Extract the (X, Y) coordinate from the center of the cell holding the provided text.  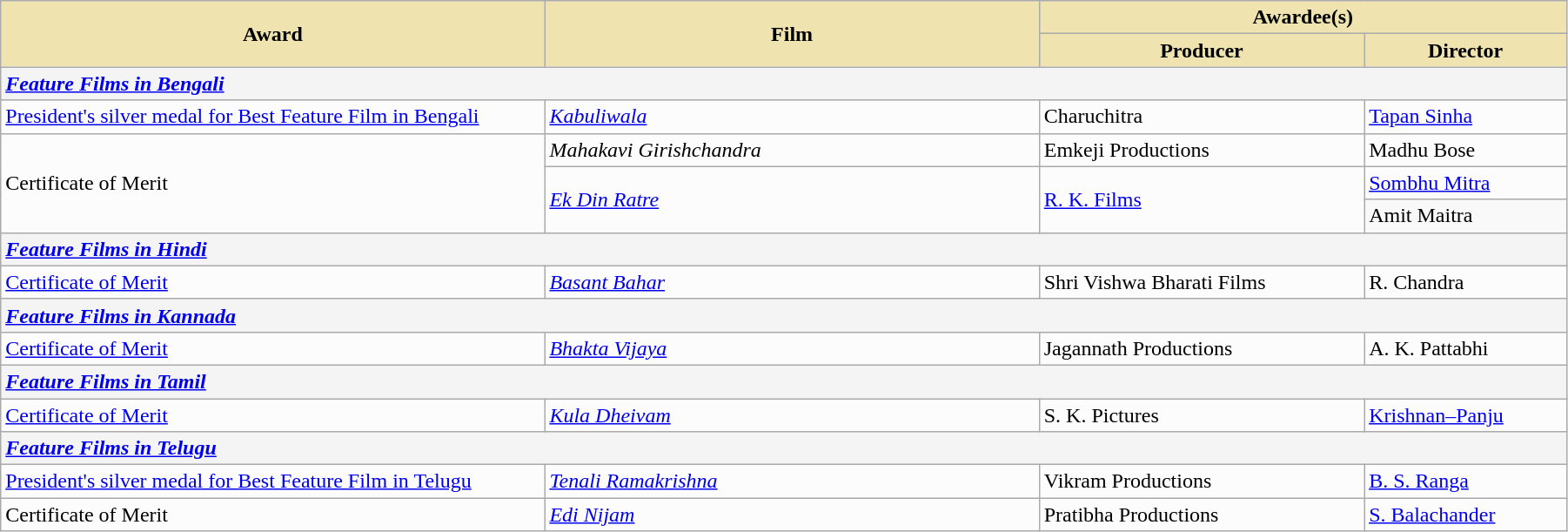
Shri Vishwa Bharati Films (1201, 282)
Awardee(s) (1303, 17)
Feature Films in Kannada (784, 315)
Jagannath Productions (1201, 348)
Director (1465, 51)
Award (273, 34)
B. S. Ranga (1465, 481)
Producer (1201, 51)
President's silver medal for Best Feature Film in Bengali (273, 117)
S. Balachander (1465, 515)
S. K. Pictures (1201, 415)
Film (792, 34)
Feature Films in Bengali (784, 84)
Ek Din Ratre (792, 199)
Kabuliwala (792, 117)
Charuchitra (1201, 117)
R. K. Films (1201, 199)
Amit Maitra (1465, 216)
Pratibha Productions (1201, 515)
Kula Dheivam (792, 415)
President's silver medal for Best Feature Film in Telugu (273, 481)
Feature Films in Tamil (784, 381)
A. K. Pattabhi (1465, 348)
Feature Films in Hindi (784, 249)
Feature Films in Telugu (784, 448)
Krishnan–Panju (1465, 415)
Mahakavi Girishchandra (792, 150)
Tapan Sinha (1465, 117)
Basant Bahar (792, 282)
Tenali Ramakrishna (792, 481)
Emkeji Productions (1201, 150)
Madhu Bose (1465, 150)
Edi Nijam (792, 515)
Bhakta Vijaya (792, 348)
Vikram Productions (1201, 481)
R. Chandra (1465, 282)
Sombhu Mitra (1465, 183)
